Identify which cell holds the provided text, then report its [x, y] central coordinate. 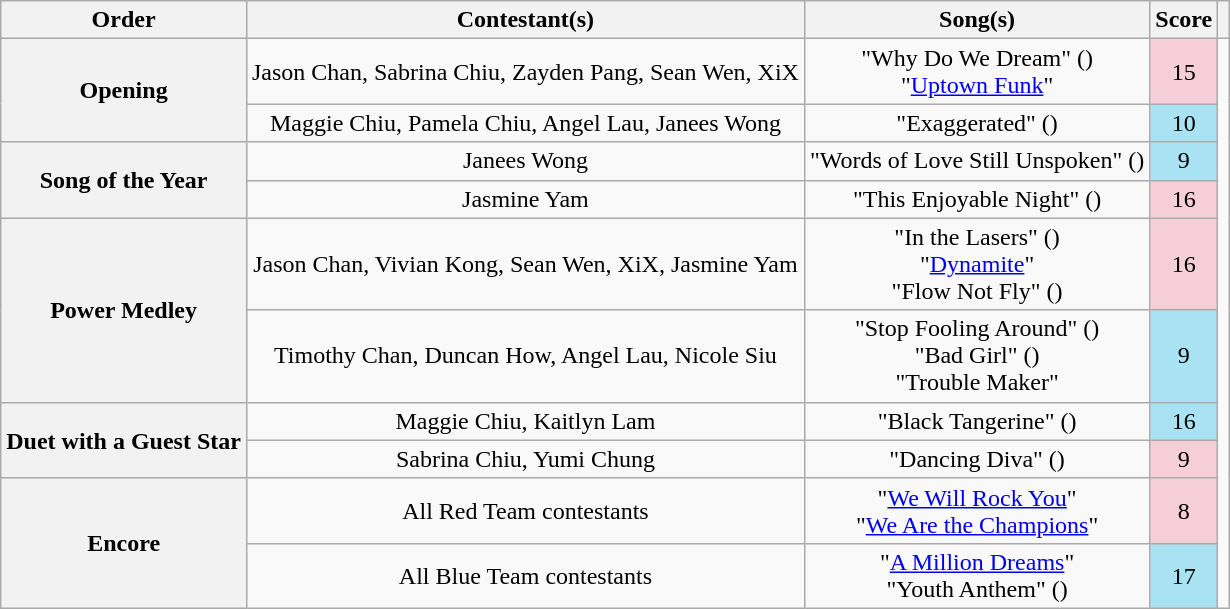
Order [124, 20]
Power Medley [124, 310]
Maggie Chiu, Kaitlyn Lam [525, 421]
Jason Chan, Sabrina Chiu, Zayden Pang, Sean Wen, XiX [525, 72]
Duet with a Guest Star [124, 440]
Opening [124, 90]
All Blue Team contestants [525, 576]
"Why Do We Dream" () "Uptown Funk" [976, 72]
Score [1184, 20]
"Black Tangerine" () [976, 421]
Janees Wong [525, 161]
Timothy Chan, Duncan How, Angel Lau, Nicole Siu [525, 356]
"Words of Love Still Unspoken" () [976, 161]
"Dancing Diva" () [976, 459]
17 [1184, 576]
Jason Chan, Vivian Kong, Sean Wen, XiX, Jasmine Yam [525, 264]
8 [1184, 510]
Contestant(s) [525, 20]
"A Million Dreams" "Youth Anthem" () [976, 576]
"Stop Fooling Around" () "Bad Girl" () "Trouble Maker" [976, 356]
"We Will Rock You""We Are the Champions" [976, 510]
Encore [124, 543]
Song of the Year [124, 180]
Jasmine Yam [525, 199]
Song(s) [976, 20]
"This Enjoyable Night" () [976, 199]
Sabrina Chiu, Yumi Chung [525, 459]
"In the Lasers" () "Dynamite" "Flow Not Fly" () [976, 264]
"Exaggerated" () [976, 123]
All Red Team contestants [525, 510]
Maggie Chiu, Pamela Chiu, Angel Lau, Janees Wong [525, 123]
15 [1184, 72]
10 [1184, 123]
